Return [X, Y] of the center of cell containing provided text 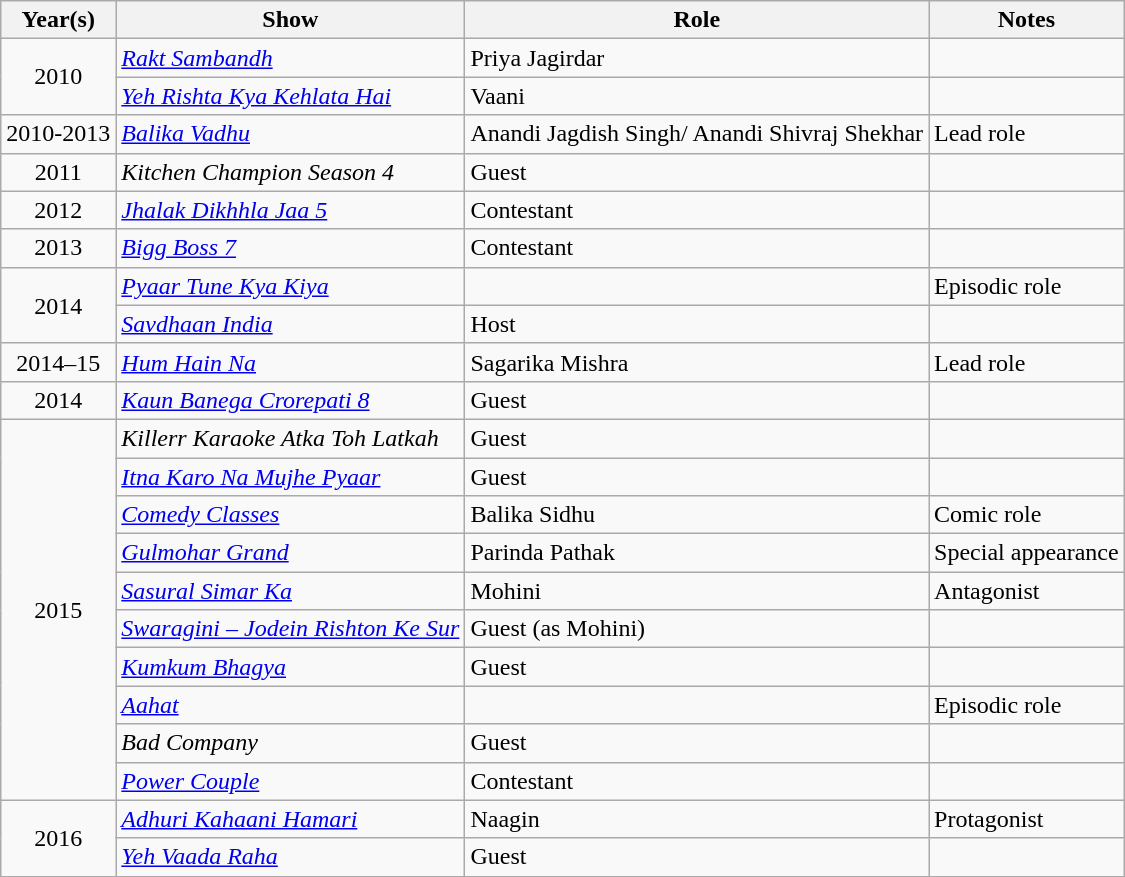
Yeh Vaada Raha [290, 857]
Show [290, 20]
Comic role [1027, 515]
Power Couple [290, 781]
Savdhaan India [290, 324]
Itna Karo Na Mujhe Pyaar [290, 477]
2011 [58, 172]
2015 [58, 610]
Anandi Jagdish Singh/ Anandi Shivraj Shekhar [697, 134]
Guest (as Mohini) [697, 629]
2012 [58, 210]
Aahat [290, 705]
2010 [58, 77]
Parinda Pathak [697, 553]
Kitchen Champion Season 4 [290, 172]
Antagonist [1027, 591]
Role [697, 20]
Rakt Sambandh [290, 58]
Jhalak Dikhhla Jaa 5 [290, 210]
2014–15 [58, 362]
Balika Sidhu [697, 515]
Naagin [697, 819]
2013 [58, 248]
Sagarika Mishra [697, 362]
Bigg Boss 7 [290, 248]
Pyaar Tune Kya Kiya [290, 286]
Kumkum Bhagya [290, 667]
Notes [1027, 20]
Bad Company [290, 743]
Mohini [697, 591]
Priya Jagirdar [697, 58]
Host [697, 324]
Adhuri Kahaani Hamari [290, 819]
Hum Hain Na [290, 362]
Killerr Karaoke Atka Toh Latkah [290, 438]
Special appearance [1027, 553]
Protagonist [1027, 819]
Balika Vadhu [290, 134]
2010-2013 [58, 134]
Vaani [697, 96]
Yeh Rishta Kya Kehlata Hai [290, 96]
Sasural Simar Ka [290, 591]
Kaun Banega Crorepati 8 [290, 400]
Gulmohar Grand [290, 553]
2016 [58, 838]
Year(s) [58, 20]
Comedy Classes [290, 515]
Swaragini – Jodein Rishton Ke Sur [290, 629]
